Return the (X, Y) coordinate for the center point of the cell that contains the specified text.  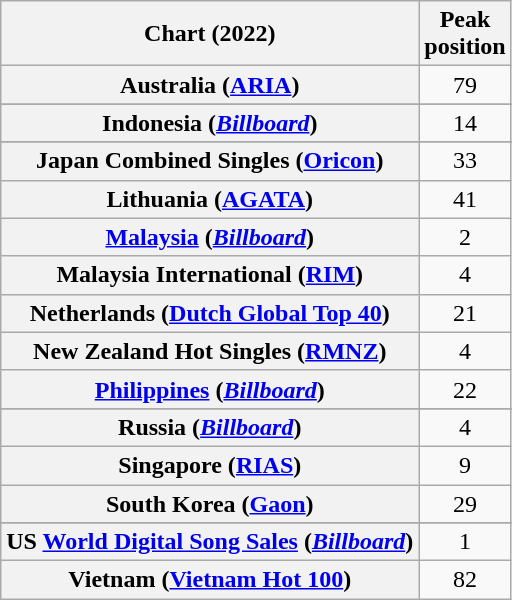
21 (465, 313)
41 (465, 199)
14 (465, 123)
Malaysia International (RIM) (210, 275)
Peakposition (465, 34)
33 (465, 161)
Japan Combined Singles (Oricon) (210, 161)
79 (465, 85)
Netherlands (Dutch Global Top 40) (210, 313)
US World Digital Song Sales (Billboard) (210, 542)
29 (465, 503)
9 (465, 465)
22 (465, 389)
Russia (Billboard) (210, 427)
New Zealand Hot Singles (RMNZ) (210, 351)
2 (465, 237)
Philippines (Billboard) (210, 389)
Chart (2022) (210, 34)
Indonesia (Billboard) (210, 123)
Malaysia (Billboard) (210, 237)
Australia (ARIA) (210, 85)
82 (465, 580)
South Korea (Gaon) (210, 503)
Lithuania (AGATA) (210, 199)
1 (465, 542)
Vietnam (Vietnam Hot 100) (210, 580)
Singapore (RIAS) (210, 465)
